Scan for the cell matching the given text and deliver its (X, Y) coordinate at center. 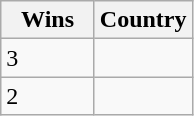
Wins (48, 20)
Country (143, 20)
3 (48, 58)
2 (48, 96)
